Search for the cell housing the specified text and yield its (x, y) center coordinate. 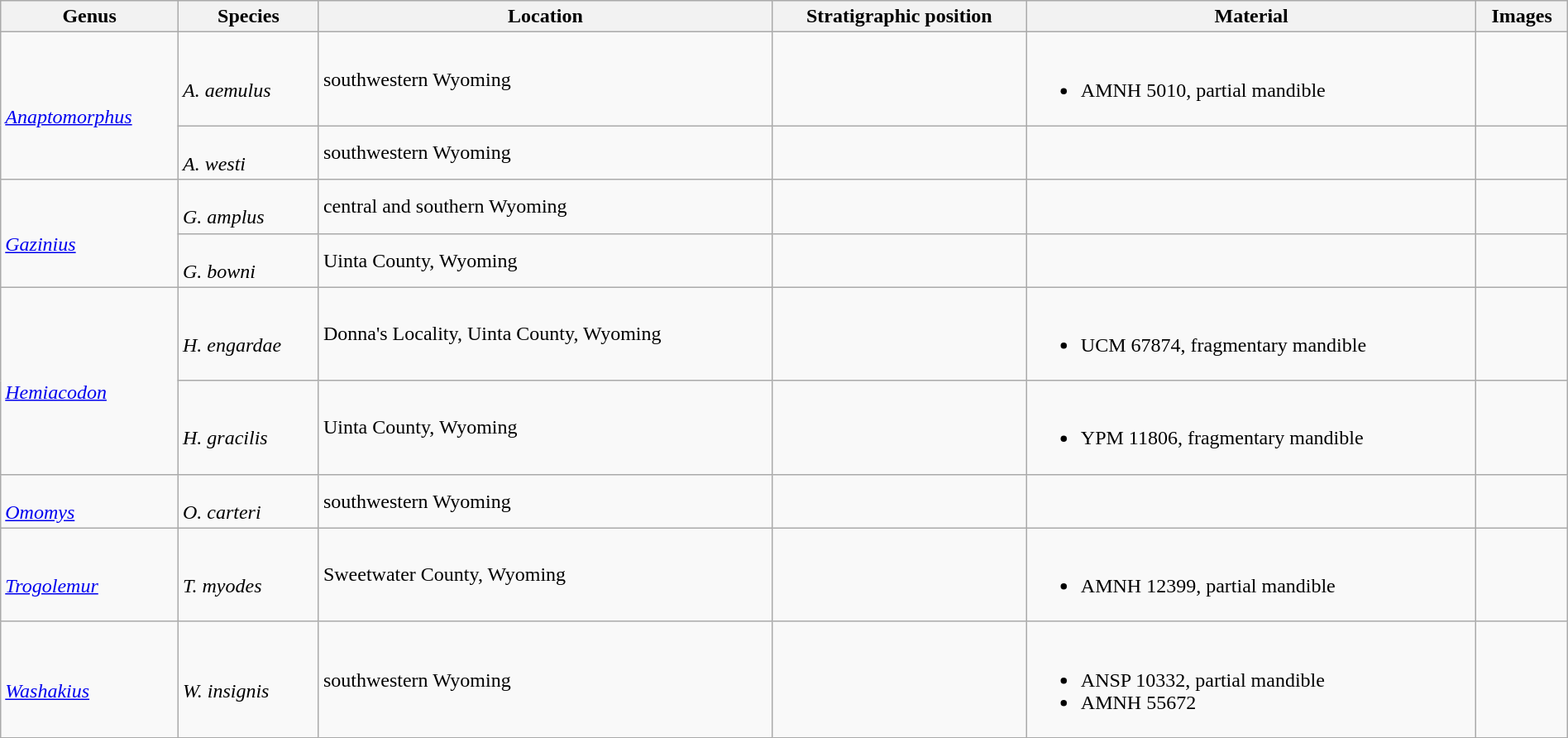
Images (1522, 17)
Genus (89, 17)
Hemiacodon (89, 381)
A. westi (248, 152)
G. amplus (248, 207)
central and southern Wyoming (545, 207)
H. engardae (248, 334)
Trogolemur (89, 574)
Species (248, 17)
A. aemulus (248, 79)
Stratigraphic position (899, 17)
T. myodes (248, 574)
Anaptomorphus (89, 106)
O. carteri (248, 501)
Sweetwater County, Wyoming (545, 574)
Location (545, 17)
Material (1251, 17)
AMNH 5010, partial mandible (1251, 79)
YPM 11806, fragmentary mandible (1251, 427)
Washakius (89, 679)
H. gracilis (248, 427)
Gazinius (89, 233)
AMNH 12399, partial mandible (1251, 574)
ANSP 10332, partial mandibleAMNH 55672 (1251, 679)
G. bowni (248, 260)
UCM 67874, fragmentary mandible (1251, 334)
Omomys (89, 501)
W. insignis (248, 679)
Donna's Locality, Uinta County, Wyoming (545, 334)
